Detect which cell encompasses the target text, then output its (x, y) center coordinate. 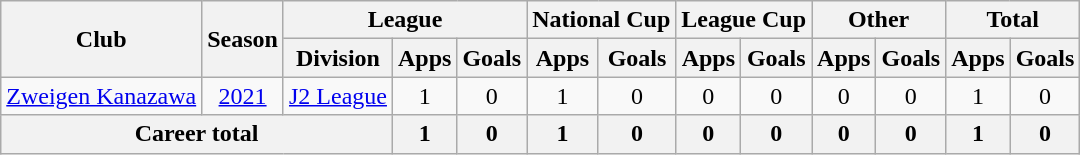
Season (243, 39)
2021 (243, 96)
J2 League (338, 96)
Other (879, 20)
National Cup (602, 20)
League Cup (744, 20)
Total (1013, 20)
Zweigen Kanazawa (102, 96)
Club (102, 39)
League (404, 20)
Division (338, 58)
Career total (197, 134)
